Detect which cell encompasses the target text, then output its (X, Y) center coordinate. 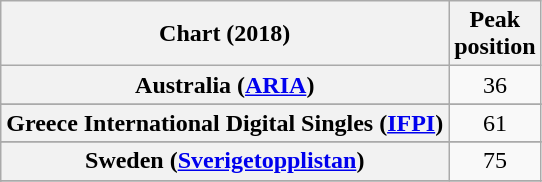
Australia (ARIA) (225, 85)
Chart (2018) (225, 34)
61 (495, 123)
36 (495, 85)
Greece International Digital Singles (IFPI) (225, 123)
Sweden (Sverigetopplistan) (225, 161)
Peak position (495, 34)
75 (495, 161)
